Determine the (x, y) coordinate at the center of the cell enclosing the given text.  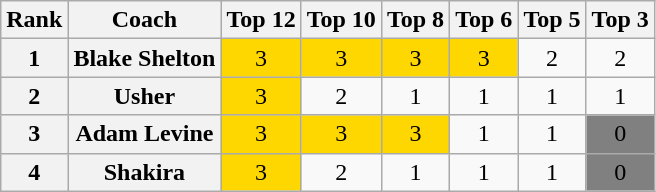
Top 8 (415, 20)
Adam Levine (144, 134)
Top 12 (261, 20)
4 (34, 172)
Usher (144, 96)
Blake Shelton (144, 58)
Rank (34, 20)
Shakira (144, 172)
Top 10 (341, 20)
Top 6 (484, 20)
Top 5 (552, 20)
Top 3 (620, 20)
Coach (144, 20)
